From the cell containing the given text, extract its center point as [X, Y] coordinate. 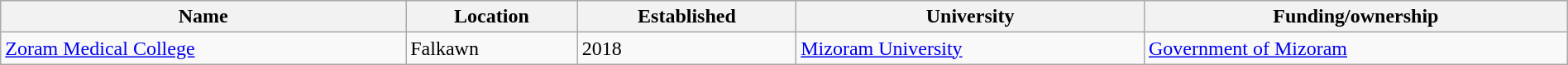
Funding/ownership [1355, 17]
Location [491, 17]
University [971, 17]
Falkawn [491, 48]
Mizoram University [971, 48]
2018 [686, 48]
Government of Mizoram [1355, 48]
Zoram Medical College [203, 48]
Name [203, 17]
Established [686, 17]
